Capture the cell that displays the provided text and extract its [X, Y] central coordinate. 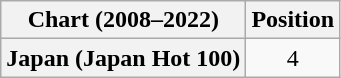
4 [293, 58]
Position [293, 20]
Japan (Japan Hot 100) [124, 58]
Chart (2008–2022) [124, 20]
